Capture the cell that displays the provided text and extract its [X, Y] central coordinate. 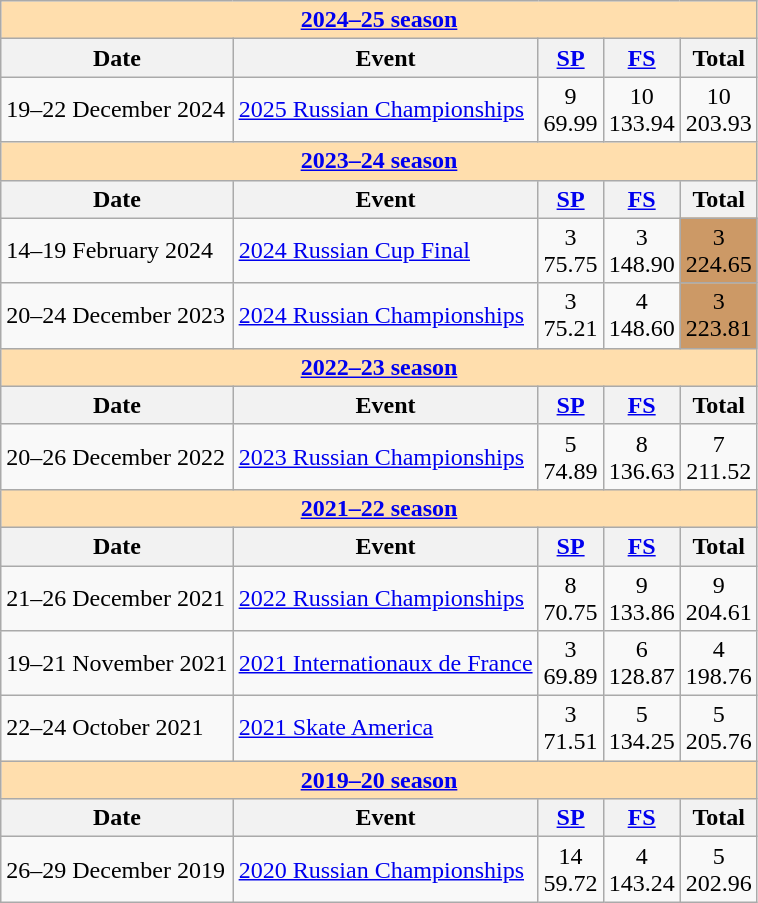
19–21 November 2021 [117, 664]
4 198.76 [718, 664]
14 59.72 [570, 870]
9 204.61 [718, 598]
2021 Internationaux de France [386, 664]
2022 Russian Championships [386, 598]
3 75.75 [570, 250]
2024 Russian Championships [386, 316]
2023–24 season [380, 161]
10 203.93 [718, 110]
2024 Russian Cup Final [386, 250]
2022–23 season [380, 367]
5 205.76 [718, 728]
14–19 February 2024 [117, 250]
3 223.81 [718, 316]
8 70.75 [570, 598]
3 71.51 [570, 728]
22–24 October 2021 [117, 728]
5 134.25 [642, 728]
3 69.89 [570, 664]
20–24 December 2023 [117, 316]
9 133.86 [642, 598]
9 69.99 [570, 110]
8 136.63 [642, 456]
5 74.89 [570, 456]
2019–20 season [380, 780]
20–26 December 2022 [117, 456]
7 211.52 [718, 456]
2024–25 season [380, 20]
26–29 December 2019 [117, 870]
21–26 December 2021 [117, 598]
3 148.90 [642, 250]
4 148.60 [642, 316]
3 224.65 [718, 250]
2020 Russian Championships [386, 870]
2025 Russian Championships [386, 110]
2021 Skate America [386, 728]
5 202.96 [718, 870]
10 133.94 [642, 110]
2021–22 season [380, 508]
19–22 December 2024 [117, 110]
2023 Russian Championships [386, 456]
3 75.21 [570, 316]
4 143.24 [642, 870]
6 128.87 [642, 664]
